Provide the [X, Y] coordinate of the cell's center where the given text is located.  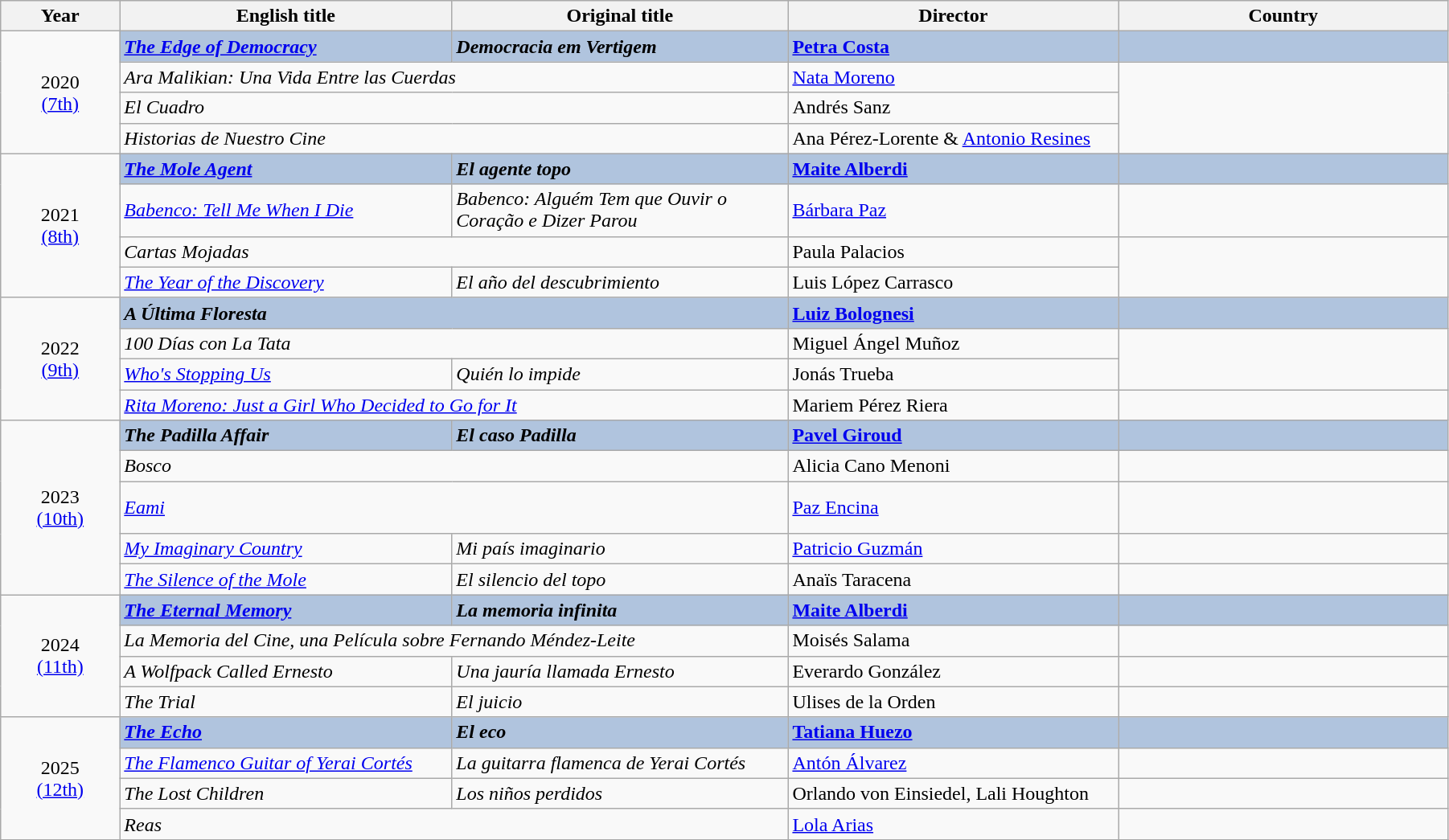
Director [954, 16]
La guitarra flamenca de Yerai Cortés [620, 763]
Pavel Giroud [954, 436]
El eco [620, 732]
Year [60, 16]
Luis López Carrasco [954, 282]
Democracia em Vertigem [620, 47]
A Wolfpack Called Ernesto [286, 671]
2020(7th) [60, 92]
Nata Moreno [954, 77]
Original title [620, 16]
2024(11th) [60, 656]
El juicio [620, 702]
Eami [454, 508]
Historias de Nuestro Cine [454, 138]
Petra Costa [954, 47]
My Imaginary Country [286, 549]
The Padilla Affair [286, 436]
Who's Stopping Us [286, 374]
A Última Floresta [454, 313]
La memoria infinita [620, 610]
The Year of the Discovery [286, 282]
Mariem Pérez Riera [954, 404]
Anaïs Taracena [954, 580]
The Lost Children [286, 793]
Everardo González [954, 671]
2025(12th) [60, 778]
Cartas Mojadas [454, 252]
Andrés Sanz [954, 108]
El agente topo [620, 169]
2022(9th) [60, 359]
Reas [454, 824]
Orlando von Einsiedel, Lali Houghton [954, 793]
100 Días con La Tata [454, 343]
Quién lo impide [620, 374]
Moisés Salama [954, 641]
Tatiana Huezo [954, 732]
Alicia Cano Menoni [954, 466]
Country [1283, 16]
La Memoria del Cine, una Película sobre Fernando Méndez-Leite [454, 641]
Paula Palacios [954, 252]
El Cuadro [454, 108]
Paz Encina [954, 508]
Ulises de la Orden [954, 702]
Lola Arias [954, 824]
The Flamenco Guitar of Yerai Cortés [286, 763]
Una jauría llamada Ernesto [620, 671]
The Edge of Democracy [286, 47]
Los niños perdidos [620, 793]
The Mole Agent [286, 169]
Mi país imaginario [620, 549]
Jonás Trueba [954, 374]
El silencio del topo [620, 580]
Babenco: Tell Me When I Die [286, 211]
Patricio Guzmán [954, 549]
Antón Álvarez [954, 763]
Luiz Bolognesi [954, 313]
Bárbara Paz [954, 211]
Rita Moreno: Just a Girl Who Decided to Go for It [454, 404]
The Silence of the Mole [286, 580]
Ara Malikian: Una Vida Entre las Cuerdas [454, 77]
The Echo [286, 732]
Bosco [454, 466]
El caso Padilla [620, 436]
The Eternal Memory [286, 610]
The Trial [286, 702]
Ana Pérez-Lorente & Antonio Resines [954, 138]
Miguel Ángel Muñoz [954, 343]
El año del descubrimiento [620, 282]
2021(8th) [60, 225]
2023(10th) [60, 508]
Babenco: Alguém Tem que Ouvir o Coração e Dizer Parou [620, 211]
English title [286, 16]
